Find where the given text appears and provide that cell's center as [X, Y] coordinate. 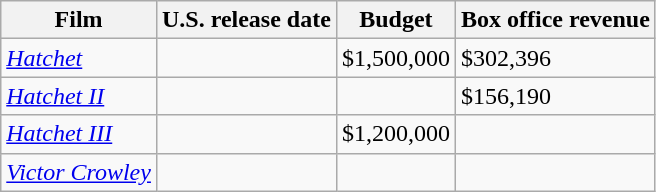
$1,200,000 [396, 134]
Victor Crowley [79, 172]
Hatchet [79, 58]
Hatchet II [79, 96]
$1,500,000 [396, 58]
U.S. release date [246, 20]
Box office revenue [555, 20]
$302,396 [555, 58]
Film [79, 20]
$156,190 [555, 96]
Hatchet III [79, 134]
Budget [396, 20]
